Locate the cell with the specified text and output its (X, Y) center coordinate. 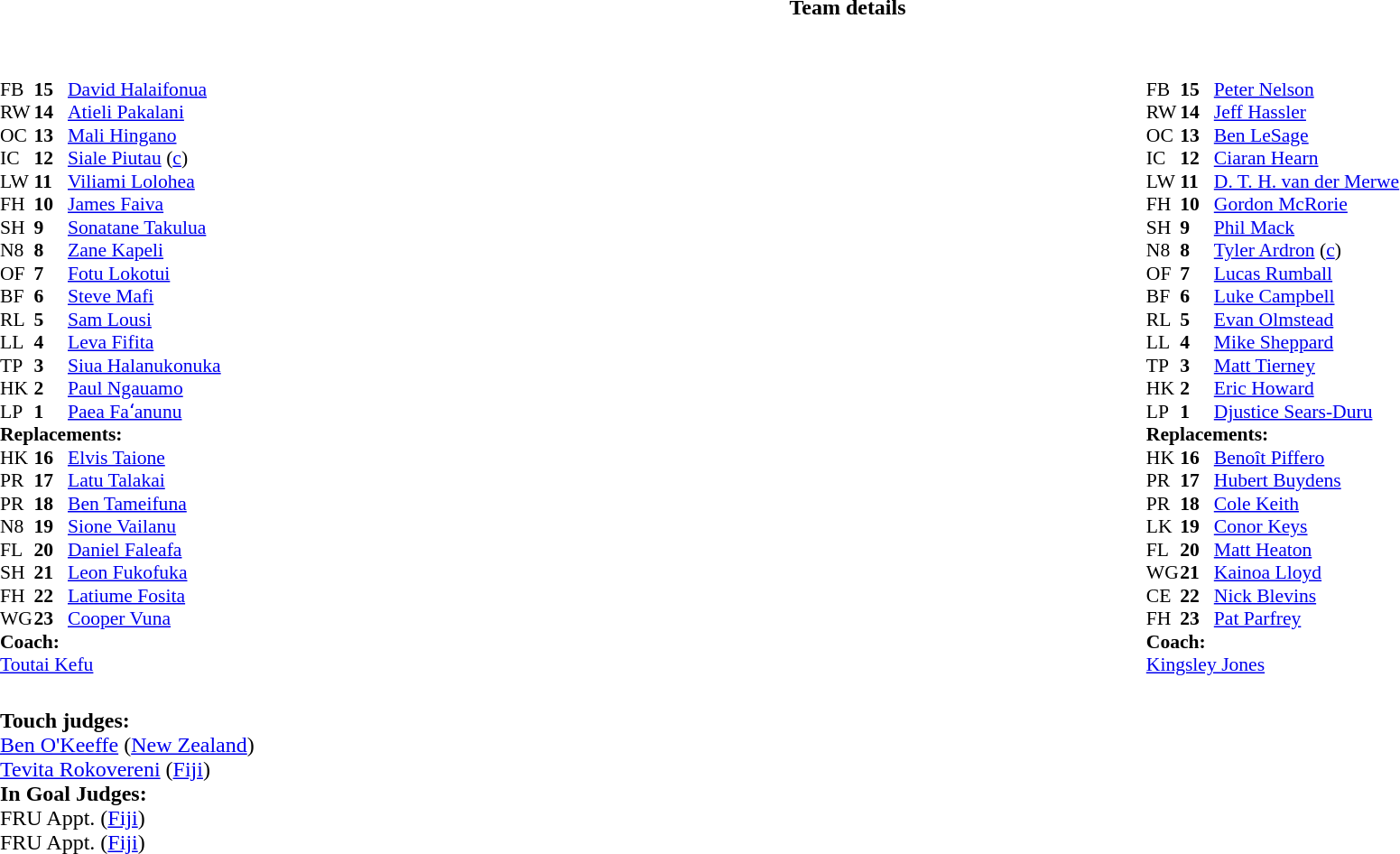
Sione Vailanu (144, 526)
Mike Sheppard (1307, 342)
D. T. H. van der Merwe (1307, 181)
Mali Hingano (144, 135)
Sonatane Takulua (144, 227)
LK (1164, 526)
CE (1164, 596)
Viliami Lolohea (144, 181)
Ben LeSage (1307, 135)
Tyler Ardron (c) (1307, 250)
Matt Tierney (1307, 366)
Leon Fukofuka (144, 573)
Conor Keys (1307, 526)
James Faiva (144, 205)
Steve Mafi (144, 297)
Luke Campbell (1307, 297)
Eric Howard (1307, 389)
Paea Faʻanunu (144, 412)
Nick Blevins (1307, 596)
Sam Lousi (144, 320)
Lucas Rumball (1307, 274)
Phil Mack (1307, 227)
Toutai Kefu (110, 665)
Latiume Fosita (144, 596)
Hubert Buydens (1307, 481)
Matt Heaton (1307, 550)
Leva Fifita (144, 342)
Cooper Vuna (144, 618)
Jeff Hassler (1307, 113)
Peter Nelson (1307, 89)
Siua Halanukonuka (144, 366)
Atieli Pakalani (144, 113)
Siale Piutau (c) (144, 158)
Benoît Piffero (1307, 458)
Ben Tameifuna (144, 504)
Daniel Faleafa (144, 550)
Kainoa Lloyd (1307, 573)
Elvis Taione (144, 458)
Zane Kapeli (144, 250)
Pat Parfrey (1307, 618)
Latu Talakai (144, 481)
Ciaran Hearn (1307, 158)
Djustice Sears-Duru (1307, 412)
Cole Keith (1307, 504)
Gordon McRorie (1307, 205)
Paul Ngauamo (144, 389)
Fotu Lokotui (144, 274)
Kingsley Jones (1273, 665)
Evan Olmstead (1307, 320)
David Halaifonua (144, 89)
